Provide the (X, Y) coordinate of the cell's center where the given text is located.  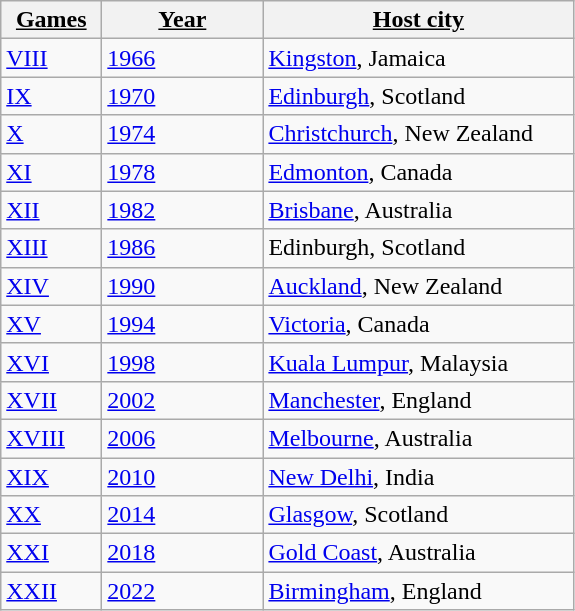
1970 (182, 96)
XII (52, 210)
Games (52, 20)
XVI (52, 362)
XX (52, 515)
XVIII (52, 438)
Gold Coast, Australia (418, 553)
IX (52, 96)
Host city (418, 20)
2018 (182, 553)
New Delhi, India (418, 477)
2006 (182, 438)
XI (52, 172)
XIII (52, 248)
Auckland, New Zealand (418, 286)
Birmingham, England (418, 591)
Manchester, England (418, 400)
XV (52, 324)
1982 (182, 210)
Victoria, Canada (418, 324)
XXII (52, 591)
1998 (182, 362)
XIX (52, 477)
Kuala Lumpur, Malaysia (418, 362)
Edmonton, Canada (418, 172)
2010 (182, 477)
1990 (182, 286)
Christchurch, New Zealand (418, 134)
X (52, 134)
Kingston, Jamaica (418, 58)
Brisbane, Australia (418, 210)
2014 (182, 515)
1966 (182, 58)
XVII (52, 400)
Year (182, 20)
1986 (182, 248)
1978 (182, 172)
2022 (182, 591)
VIII (52, 58)
Glasgow, Scotland (418, 515)
XXI (52, 553)
XIV (52, 286)
2002 (182, 400)
1974 (182, 134)
Melbourne, Australia (418, 438)
1994 (182, 324)
